Return (X, Y) of the center of cell containing provided text 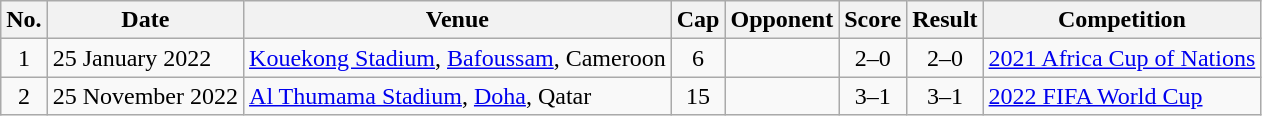
Al Thumama Stadium, Doha, Qatar (458, 96)
2021 Africa Cup of Nations (1122, 58)
Date (145, 20)
15 (698, 96)
Score (873, 20)
2022 FIFA World Cup (1122, 96)
25 January 2022 (145, 58)
No. (24, 20)
Result (945, 20)
Kouekong Stadium, Bafoussam, Cameroon (458, 58)
2 (24, 96)
25 November 2022 (145, 96)
Venue (458, 20)
Cap (698, 20)
1 (24, 58)
Competition (1122, 20)
Opponent (782, 20)
6 (698, 58)
